Detect which cell encompasses the target text, then output its (x, y) center coordinate. 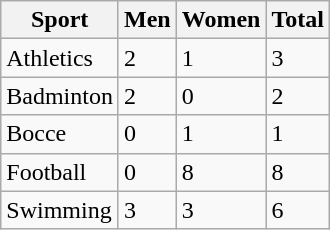
Bocce (60, 134)
Swimming (60, 210)
Athletics (60, 58)
Total (298, 20)
Football (60, 172)
Women (221, 20)
6 (298, 210)
Sport (60, 20)
Badminton (60, 96)
Men (147, 20)
